Pinpoint the cell where the given text exists, returning its [x, y] midpoint coordinate. 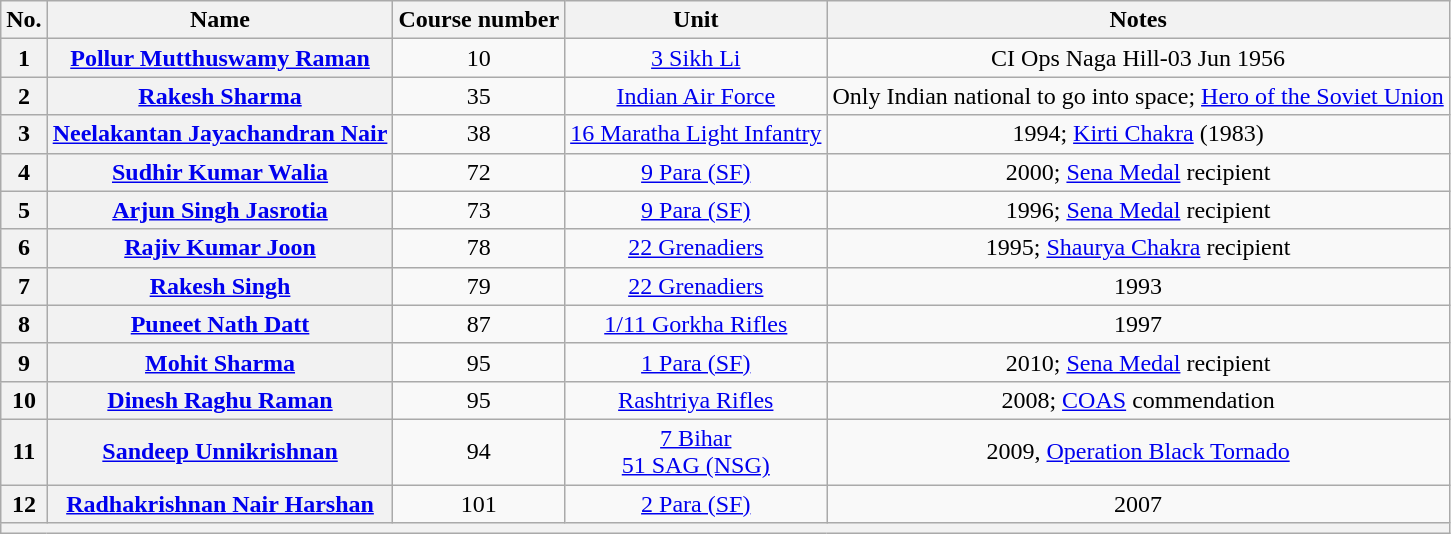
Rajiv Kumar Joon [220, 248]
73 [479, 210]
Sandeep Unnikrishnan [220, 452]
Unit [696, 20]
1994; Kirti Chakra (1983) [1138, 134]
11 [24, 452]
Indian Air Force [696, 96]
Rashtriya Rifles [696, 400]
Dinesh Raghu Raman [220, 400]
2000; Sena Medal recipient [1138, 172]
2010; Sena Medal recipient [1138, 362]
38 [479, 134]
3 Sikh Li [696, 58]
4 [24, 172]
Arjun Singh Jasrotia [220, 210]
2 [24, 96]
101 [479, 503]
Only Indian national to go into space; Hero of the Soviet Union [1138, 96]
1996; Sena Medal recipient [1138, 210]
CI Ops Naga Hill-03 Jun 1956 [1138, 58]
1997 [1138, 324]
Puneet Nath Datt [220, 324]
Sudhir Kumar Walia [220, 172]
2007 [1138, 503]
Neelakantan Jayachandran Nair [220, 134]
Pollur Mutthuswamy Raman [220, 58]
12 [24, 503]
8 [24, 324]
1995; Shaurya Chakra recipient [1138, 248]
Course number [479, 20]
1 [24, 58]
1993 [1138, 286]
1/11 Gorkha Rifles [696, 324]
7 [24, 286]
Radhakrishnan Nair Harshan [220, 503]
7 Bihar51 SAG (NSG) [696, 452]
5 [24, 210]
78 [479, 248]
2009, Operation Black Tornado [1138, 452]
94 [479, 452]
16 Maratha Light Infantry [696, 134]
Notes [1138, 20]
1 Para (SF) [696, 362]
Mohit Sharma [220, 362]
Rakesh Singh [220, 286]
No. [24, 20]
9 [24, 362]
2 Para (SF) [696, 503]
6 [24, 248]
72 [479, 172]
Rakesh Sharma [220, 96]
3 [24, 134]
87 [479, 324]
79 [479, 286]
Name [220, 20]
35 [479, 96]
2008; COAS commendation [1138, 400]
